Return [X, Y] of the center of cell containing provided text 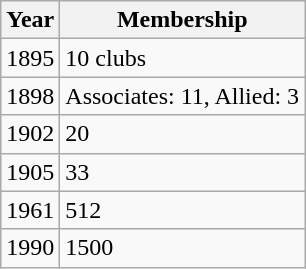
1895 [30, 58]
1905 [30, 172]
Membership [182, 20]
1898 [30, 96]
Associates: 11, Allied: 3 [182, 96]
1500 [182, 248]
20 [182, 134]
10 clubs [182, 58]
1961 [30, 210]
33 [182, 172]
Year [30, 20]
1902 [30, 134]
512 [182, 210]
1990 [30, 248]
